Scan for the cell matching the given text and deliver its [X, Y] coordinate at center. 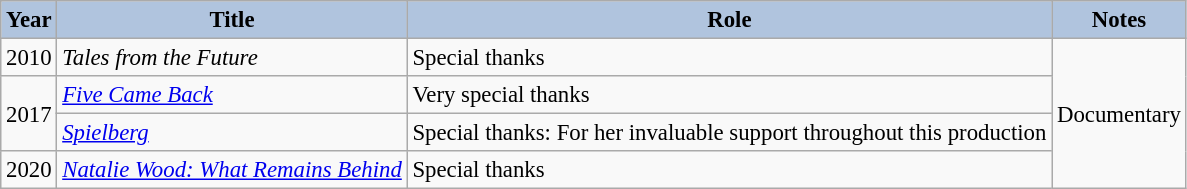
Documentary [1120, 114]
2010 [29, 58]
Special thanks: For her invaluable support throughout this production [730, 133]
Title [232, 20]
Spielberg [232, 133]
Very special thanks [730, 95]
Tales from the Future [232, 58]
Notes [1120, 20]
Role [730, 20]
Natalie Wood: What Remains Behind [232, 170]
2017 [29, 114]
Year [29, 20]
2020 [29, 170]
Five Came Back [232, 95]
